Provide the (X, Y) coordinate of the cell's center where the given text is located.  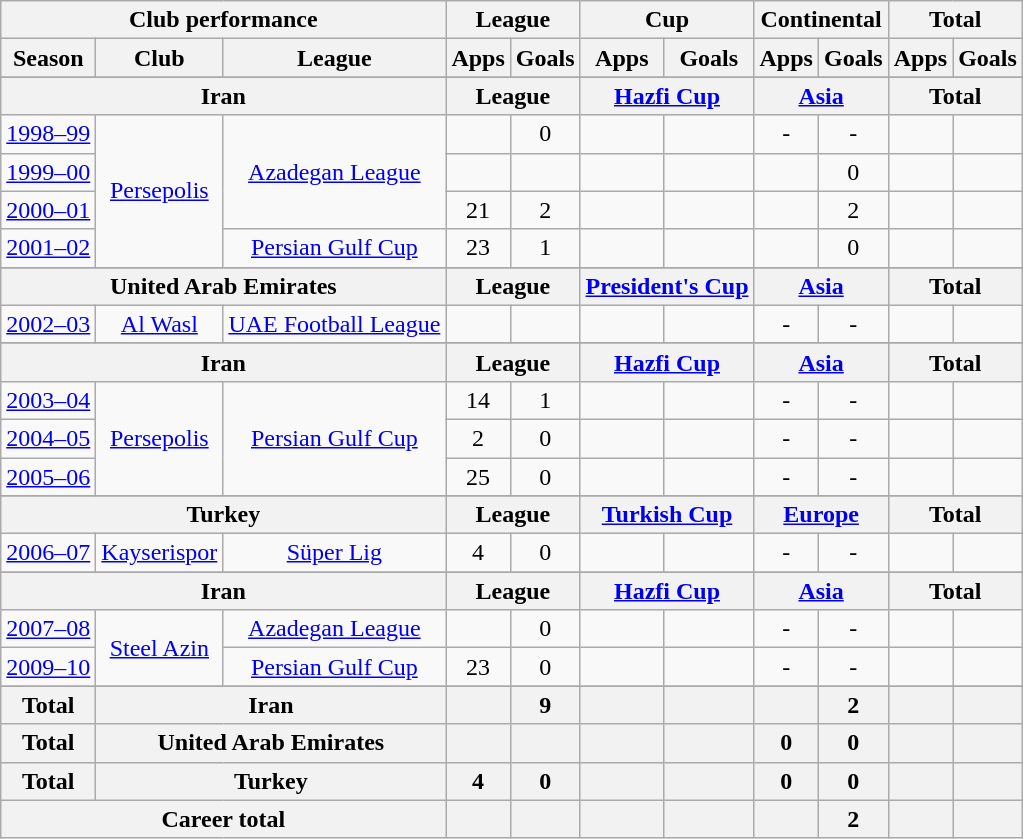
2005–06 (48, 477)
Süper Lig (334, 553)
Europe (821, 515)
2006–07 (48, 553)
Season (48, 58)
2004–05 (48, 438)
2007–08 (48, 629)
Continental (821, 20)
Steel Azin (160, 648)
1998–99 (48, 134)
21 (478, 210)
Turkish Cup (667, 515)
25 (478, 477)
Club (160, 58)
2000–01 (48, 210)
Kayserispor (160, 553)
9 (545, 705)
UAE Football League (334, 324)
Al Wasl (160, 324)
2009–10 (48, 667)
2003–04 (48, 400)
Club performance (224, 20)
1999–00 (48, 172)
14 (478, 400)
2001–02 (48, 248)
Cup (667, 20)
2002–03 (48, 324)
President's Cup (667, 286)
Career total (224, 819)
